Provide the [X, Y] coordinate of the cell's center where the given text is located.  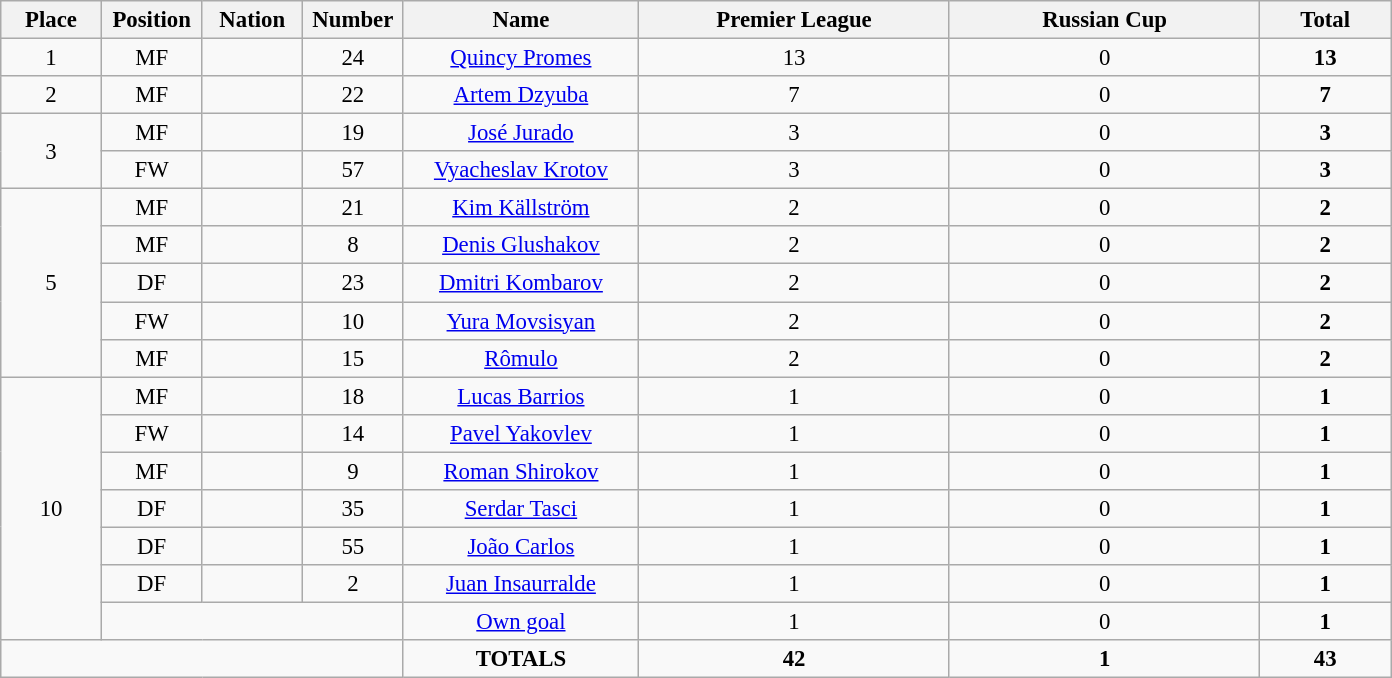
57 [354, 170]
Nation [252, 20]
Vyacheslav Krotov [521, 170]
Kim Källström [521, 208]
João Carlos [521, 546]
42 [794, 659]
Number [354, 20]
Juan Insaurralde [521, 584]
24 [354, 58]
Position [152, 20]
Premier League [794, 20]
14 [354, 433]
Yura Movsisyan [521, 321]
Artem Dzyuba [521, 95]
Place [52, 20]
21 [354, 208]
Quincy Promes [521, 58]
19 [354, 133]
8 [354, 245]
55 [354, 546]
15 [354, 358]
Serdar Tasci [521, 509]
TOTALS [521, 659]
35 [354, 509]
22 [354, 95]
43 [1326, 659]
Roman Shirokov [521, 471]
Rômulo [521, 358]
Dmitri Kombarov [521, 283]
Russian Cup [1104, 20]
Own goal [521, 621]
5 [52, 283]
9 [354, 471]
Name [521, 20]
José Jurado [521, 133]
Pavel Yakovlev [521, 433]
18 [354, 396]
Total [1326, 20]
Denis Glushakov [521, 245]
Lucas Barrios [521, 396]
23 [354, 283]
